From the cell containing the given text, extract its center point as (X, Y) coordinate. 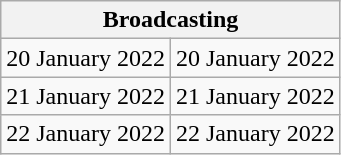
Broadcasting (170, 20)
